Capture the cell that displays the provided text and extract its [X, Y] central coordinate. 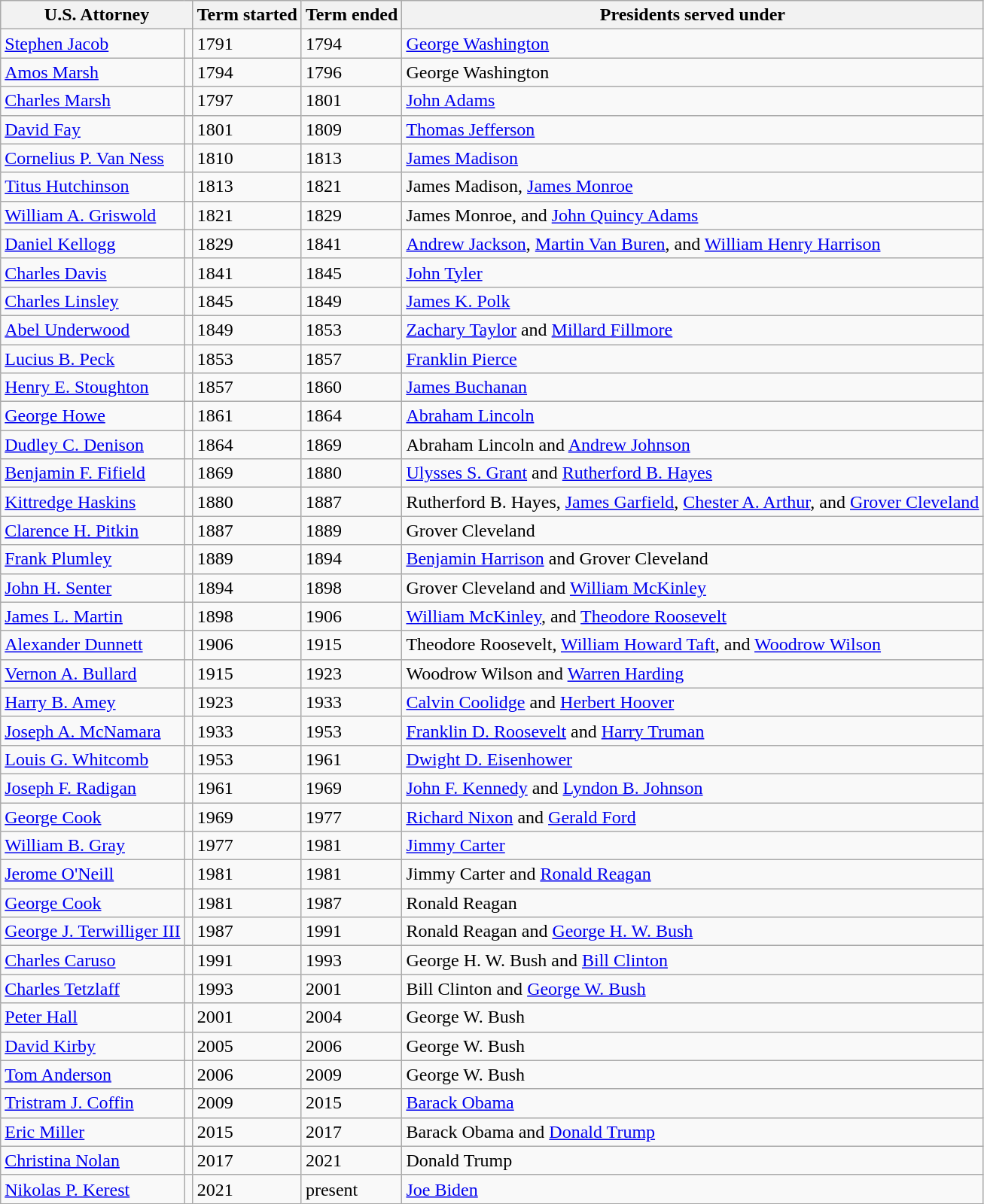
John Tyler [693, 272]
Theodore Roosevelt, William Howard Taft, and Woodrow Wilson [693, 645]
Zachary Taylor and Millard Fillmore [693, 330]
Joseph F. Radigan [93, 788]
Andrew Jackson, Martin Van Buren, and William Henry Harrison [693, 244]
Christina Nolan [93, 1160]
George Howe [93, 416]
George J. Terwilliger III [93, 932]
David Kirby [93, 1046]
Calvin Coolidge and Herbert Hoover [693, 702]
Benjamin F. Fifield [93, 473]
Charles Linsley [93, 301]
Ronald Reagan [693, 903]
Dudley C. Denison [93, 445]
Henry E. Stoughton [93, 388]
Titus Hutchinson [93, 187]
Jerome O'Neill [93, 874]
Nikolas P. Kerest [93, 1189]
Franklin D. Roosevelt and Harry Truman [693, 731]
1797 [247, 101]
Franklin Pierce [693, 359]
Benjamin Harrison and Grover Cleveland [693, 559]
Ulysses S. Grant and Rutherford B. Hayes [693, 473]
Alexander Dunnett [93, 645]
1796 [352, 72]
1810 [247, 158]
Grover Cleveland [693, 531]
Tristram J. Coffin [93, 1103]
2005 [247, 1046]
Jimmy Carter and Ronald Reagan [693, 874]
1861 [247, 416]
1809 [352, 129]
Kittredge Haskins [93, 502]
Presidents served under [693, 15]
James Madison, James Monroe [693, 187]
James Monroe, and John Quincy Adams [693, 215]
George H. W. Bush and Bill Clinton [693, 960]
Tom Anderson [93, 1075]
2004 [352, 1017]
Abraham Lincoln and Andrew Johnson [693, 445]
James K. Polk [693, 301]
Charles Marsh [93, 101]
Ronald Reagan and George H. W. Bush [693, 932]
Joseph A. McNamara [93, 731]
Abraham Lincoln [693, 416]
Amos Marsh [93, 72]
William McKinley, and Theodore Roosevelt [693, 616]
1860 [352, 388]
Term ended [352, 15]
U.S. Attorney [96, 15]
Abel Underwood [93, 330]
Term started [247, 15]
Joe Biden [693, 1189]
1791 [247, 44]
James L. Martin [93, 616]
Charles Tetzlaff [93, 989]
Clarence H. Pitkin [93, 531]
Jimmy Carter [693, 846]
Thomas Jefferson [693, 129]
Rutherford B. Hayes, James Garfield, Chester A. Arthur, and Grover Cleveland [693, 502]
Woodrow Wilson and Warren Harding [693, 673]
Grover Cleveland and William McKinley [693, 588]
William B. Gray [93, 846]
David Fay [93, 129]
Cornelius P. Van Ness [93, 158]
Barack Obama [693, 1103]
Stephen Jacob [93, 44]
James Buchanan [693, 388]
William A. Griswold [93, 215]
Daniel Kellogg [93, 244]
Charles Davis [93, 272]
John F. Kennedy and Lyndon B. Johnson [693, 788]
Louis G. Whitcomb [93, 759]
James Madison [693, 158]
Lucius B. Peck [93, 359]
Peter Hall [93, 1017]
Richard Nixon and Gerald Ford [693, 816]
Harry B. Amey [93, 702]
present [352, 1189]
Vernon A. Bullard [93, 673]
John Adams [693, 101]
Frank Plumley [93, 559]
John H. Senter [93, 588]
Eric Miller [93, 1132]
Charles Caruso [93, 960]
Barack Obama and Donald Trump [693, 1132]
Dwight D. Eisenhower [693, 759]
Donald Trump [693, 1160]
Bill Clinton and George W. Bush [693, 989]
